From the cell containing the given text, extract its center point as [x, y] coordinate. 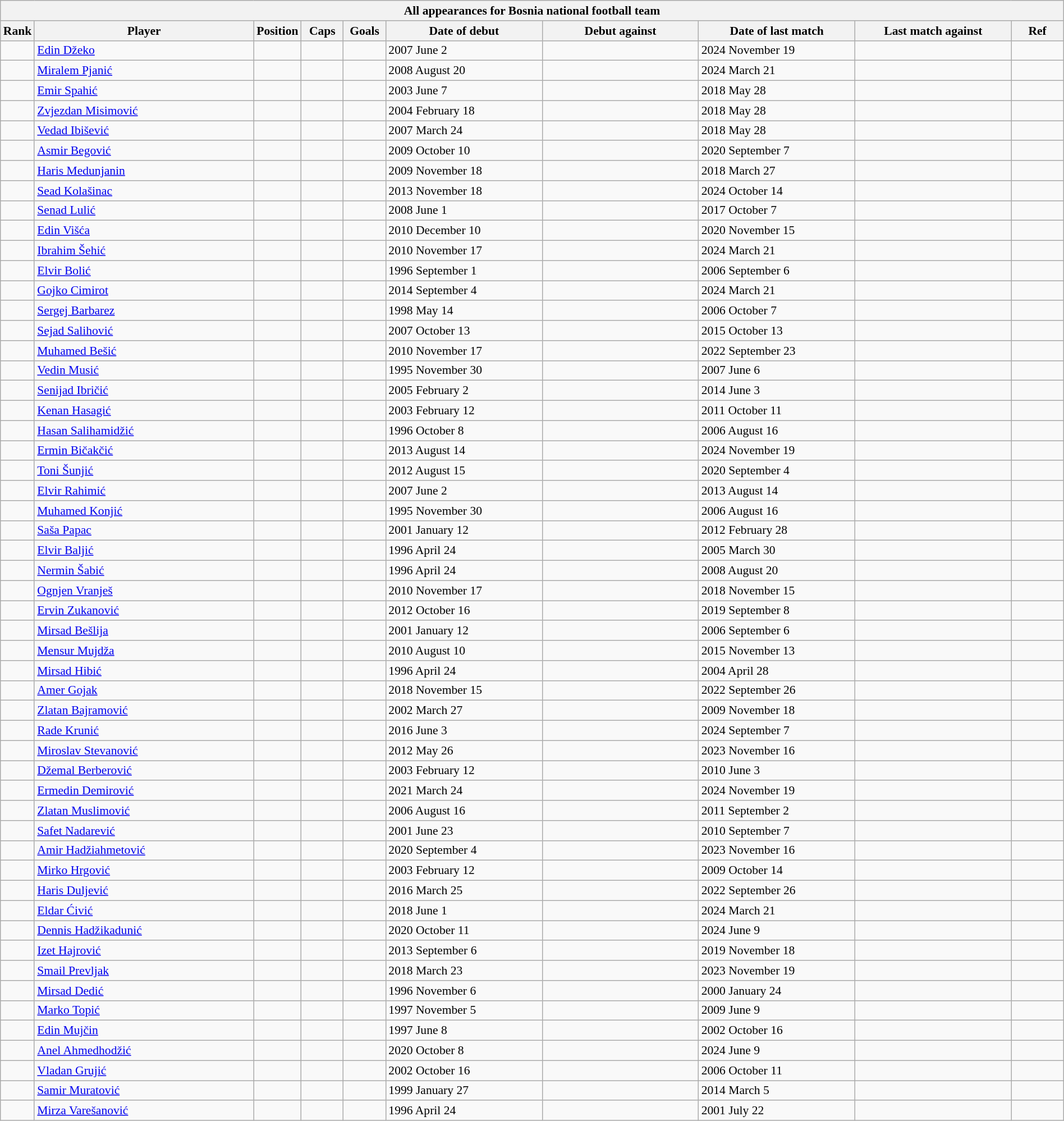
Toni Šunjić [144, 471]
Rank [18, 31]
Date of last match [777, 31]
Emir Spahić [144, 91]
Amer Gojak [144, 690]
Mirsad Bešlija [144, 631]
Date of debut [464, 31]
2010 June 3 [777, 771]
Mirza Varešanović [144, 1111]
2018 March 27 [777, 171]
2005 February 2 [464, 391]
2024 October 14 [777, 191]
Zlatan Bajramović [144, 711]
2005 March 30 [777, 551]
Miroslav Stevanović [144, 751]
Ognjen Vranješ [144, 591]
Samir Muratović [144, 1091]
2013 September 6 [464, 951]
Position [277, 31]
Elvir Baljić [144, 551]
2004 April 28 [777, 671]
Sergej Barbarez [144, 311]
2014 June 3 [777, 391]
Vedin Musić [144, 370]
1998 May 14 [464, 311]
Mirsad Dedić [144, 991]
2004 February 18 [464, 111]
2013 November 18 [464, 191]
Elvir Bolić [144, 271]
Goals [365, 31]
Mirsad Hibić [144, 671]
2015 October 13 [777, 331]
Player [144, 31]
2012 August 15 [464, 471]
Caps [322, 31]
Mensur Mujdža [144, 651]
2007 June 6 [777, 370]
2006 October 11 [777, 1070]
Asmir Begović [144, 151]
Ermedin Demirović [144, 791]
2007 March 24 [464, 131]
Eldar Ćivić [144, 910]
2021 March 24 [464, 791]
2020 October 8 [464, 1051]
2016 June 3 [464, 731]
2010 September 7 [777, 831]
Edin Džeko [144, 51]
2008 June 1 [464, 211]
2023 November 19 [777, 971]
2001 June 23 [464, 831]
2017 October 7 [777, 211]
2018 June 1 [464, 910]
Saša Papac [144, 530]
Vladan Grujić [144, 1070]
Mirko Hrgović [144, 871]
Ref [1037, 31]
All appearances for Bosnia national football team [532, 11]
Edin Višća [144, 231]
Hasan Salihamidžić [144, 431]
Ervin Zukanović [144, 611]
Last match against [933, 31]
2014 September 4 [464, 291]
2007 October 13 [464, 331]
2014 March 5 [777, 1091]
2002 March 27 [464, 711]
Senijad Ibričić [144, 391]
Debut against [620, 31]
2012 October 16 [464, 611]
Amir Hadžiahmetović [144, 850]
2010 December 10 [464, 231]
2020 November 15 [777, 231]
2020 October 11 [464, 931]
Haris Duljević [144, 891]
2009 June 9 [777, 1010]
2009 October 10 [464, 151]
2022 September 23 [777, 351]
Smail Prevljak [144, 971]
Elvir Rahimić [144, 491]
Ibrahim Šehić [144, 251]
Vedad Ibišević [144, 131]
Zvjezdan Misimović [144, 111]
Dennis Hadžikadunić [144, 931]
Muhamed Konjić [144, 511]
Nermin Šabić [144, 571]
2012 May 26 [464, 751]
1997 June 8 [464, 1031]
Džemal Berberović [144, 771]
1996 November 6 [464, 991]
2006 October 7 [777, 311]
2012 February 28 [777, 530]
Anel Ahmedhodžić [144, 1051]
1999 January 27 [464, 1091]
2018 March 23 [464, 971]
Zlatan Muslimović [144, 811]
2016 March 25 [464, 891]
Rade Krunić [144, 731]
2024 September 7 [777, 731]
2019 November 18 [777, 951]
Kenan Hasagić [144, 411]
Safet Nadarević [144, 831]
Marko Topić [144, 1010]
Izet Hajrović [144, 951]
2015 November 13 [777, 651]
2003 June 7 [464, 91]
Haris Medunjanin [144, 171]
Muhamed Bešić [144, 351]
1996 October 8 [464, 431]
Sead Kolašinac [144, 191]
Sejad Salihović [144, 331]
1997 November 5 [464, 1010]
2009 October 14 [777, 871]
Edin Mujčin [144, 1031]
2010 August 10 [464, 651]
1996 September 1 [464, 271]
2001 July 22 [777, 1111]
Miralem Pjanić [144, 71]
Gojko Cimirot [144, 291]
2019 September 8 [777, 611]
Senad Lulić [144, 211]
2000 January 24 [777, 991]
2011 October 11 [777, 411]
2020 September 7 [777, 151]
Ermin Bičakčić [144, 451]
2011 September 2 [777, 811]
